Identify which cell holds the provided text, then report its (X, Y) central coordinate. 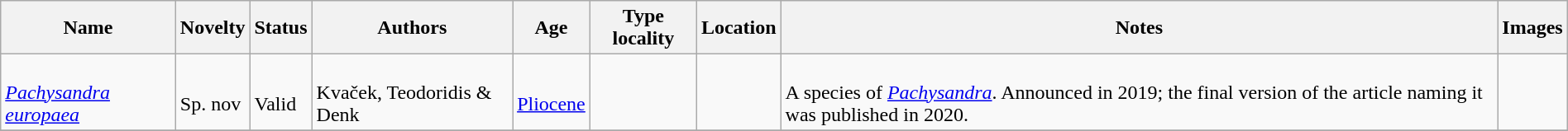
Age (552, 28)
Type locality (643, 28)
Pachysandra europaea (88, 92)
A species of Pachysandra. Announced in 2019; the final version of the article naming it was published in 2020. (1140, 92)
Name (88, 28)
Location (739, 28)
Status (281, 28)
Pliocene (552, 92)
Sp. nov (213, 92)
Kvaček, Teodoridis & Denk (412, 92)
Notes (1140, 28)
Images (1532, 28)
Authors (412, 28)
Novelty (213, 28)
Valid (281, 92)
